Capture the cell that displays the provided text and extract its [x, y] central coordinate. 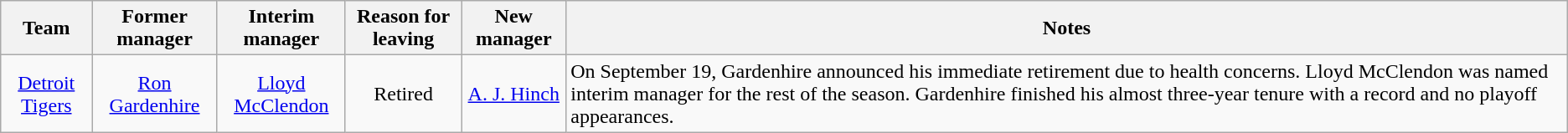
Lloyd McClendon [281, 94]
A. J. Hinch [514, 94]
Team [47, 28]
Retired [403, 94]
Former manager [154, 28]
Notes [1067, 28]
New manager [514, 28]
Reason for leaving [403, 28]
Interim manager [281, 28]
Detroit Tigers [47, 94]
Ron Gardenhire [154, 94]
